From the cell containing the given text, extract its center point as [x, y] coordinate. 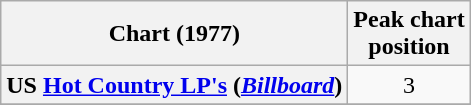
US Hot Country LP's (Billboard) [174, 85]
Peak chartposition [409, 34]
3 [409, 85]
Chart (1977) [174, 34]
